Find where the given text appears and provide that cell's center as (X, Y) coordinate. 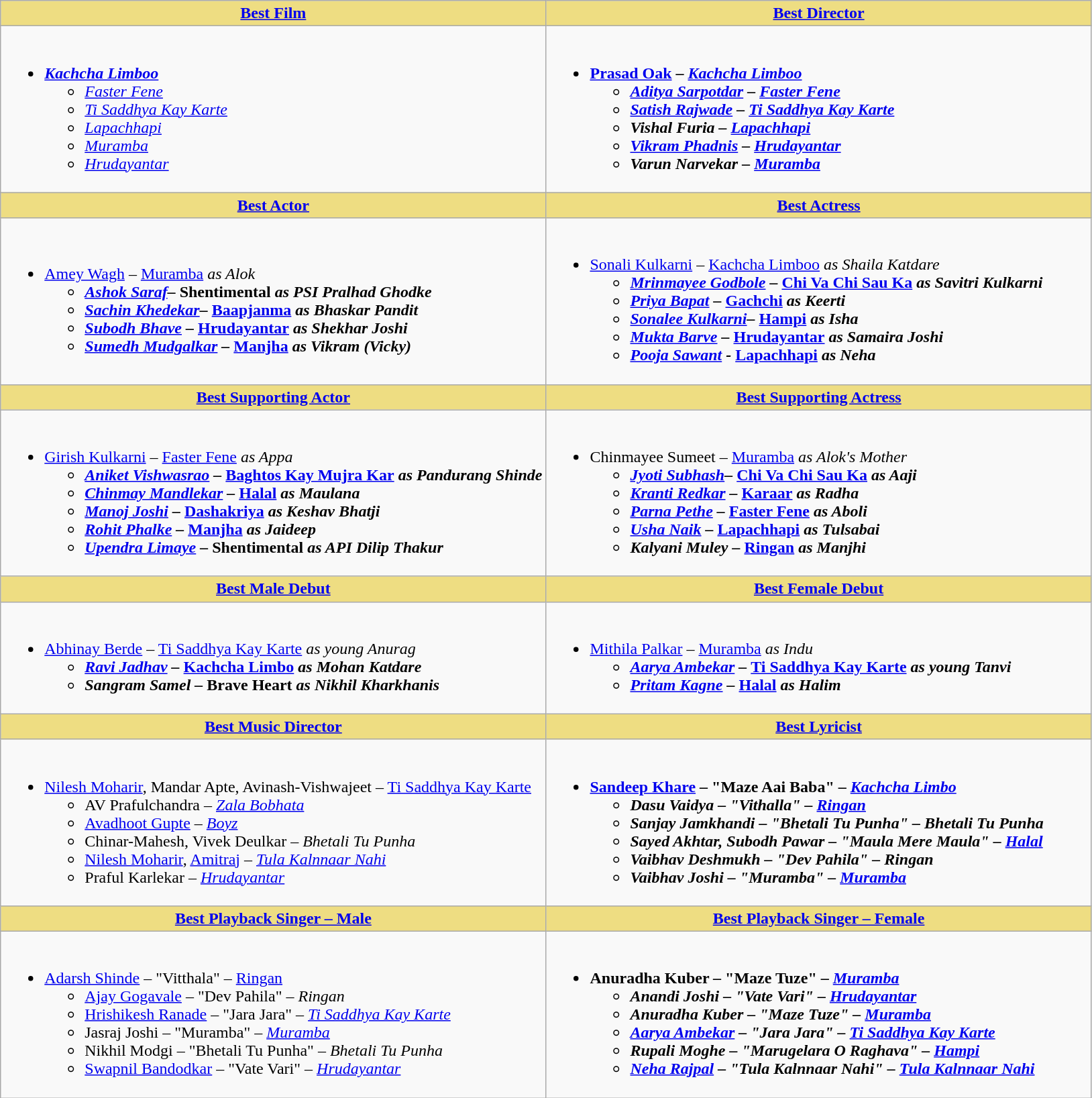
Best Playback Singer – Female (818, 918)
Best Film (274, 13)
Kachcha LimbooFaster FeneTi Saddhya Kay KarteLapachhapiMurambaHrudayantar (274, 109)
Best Female Debut (818, 589)
Best Music Director (274, 726)
Best Supporting Actor (274, 397)
Best Playback Singer – Male (274, 918)
Best Actor (274, 205)
Mithila Palkar – Muramba as InduAarya Ambekar – Ti Saddhya Kay Karte as young TanviPritam Kagne – Halal as Halim (818, 657)
Abhinay Berde – Ti Saddhya Kay Karte as young AnuragRavi Jadhav – Kachcha Limbo as Mohan KatdareSangram Samel – Brave Heart as Nikhil Kharkhanis (274, 657)
Best Lyricist (818, 726)
Best Male Debut (274, 589)
Best Director (818, 13)
Best Actress (818, 205)
Best Supporting Actress (818, 397)
